Search for the cell housing the specified text and yield its (x, y) center coordinate. 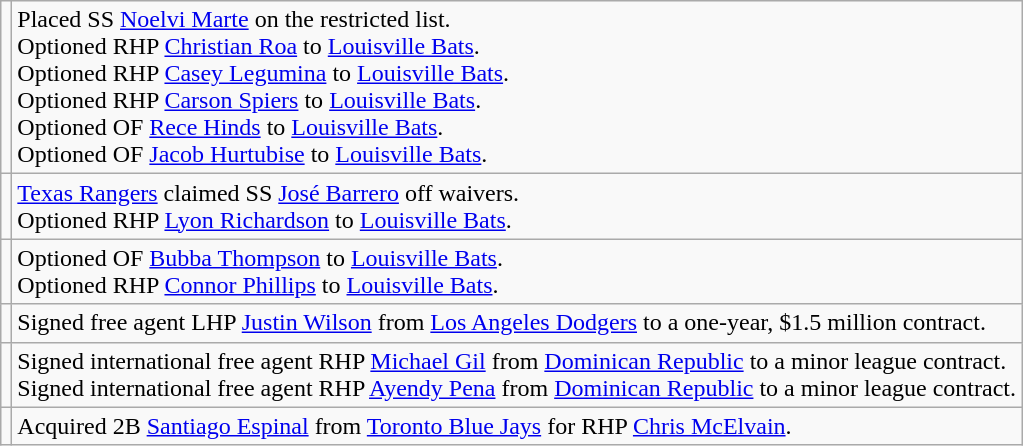
Optioned OF Bubba Thompson to Louisville Bats. Optioned RHP Connor Phillips to Louisville Bats. (517, 272)
Signed free agent LHP Justin Wilson from Los Angeles Dodgers to a one-year, $1.5 million contract. (517, 323)
Texas Rangers claimed SS José Barrero off waivers. Optioned RHP Lyon Richardson to Louisville Bats. (517, 206)
Acquired 2B Santiago Espinal from Toronto Blue Jays for RHP Chris McElvain. (517, 426)
